Locate the cell with the specified text and output its [x, y] center coordinate. 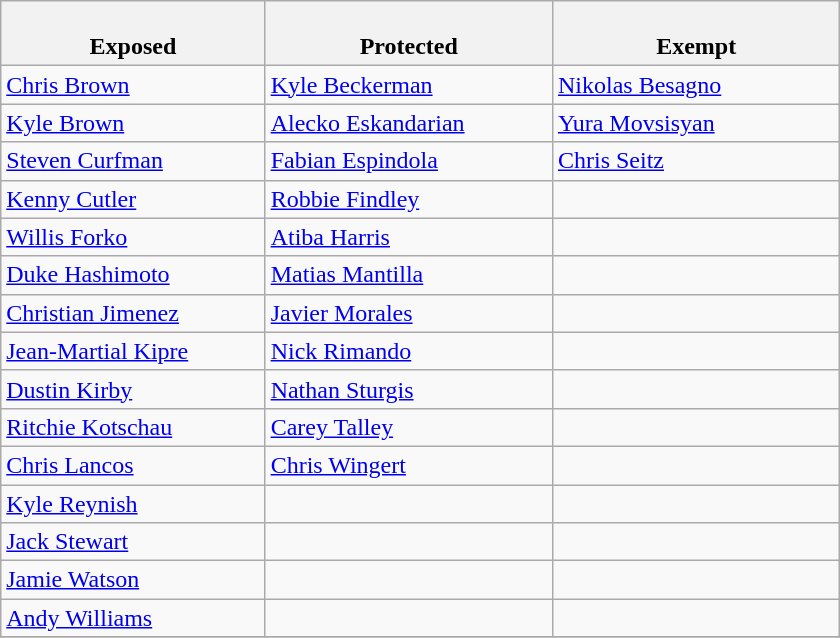
Jamie Watson [133, 580]
Kyle Brown [133, 123]
Chris Lancos [133, 465]
Nick Rimando [408, 351]
Chris Seitz [696, 161]
Christian Jimenez [133, 313]
Protected [408, 34]
Jack Stewart [133, 542]
Exposed [133, 34]
Yura Movsisyan [696, 123]
Ritchie Kotschau [133, 427]
Jean-Martial Kipre [133, 351]
Kenny Cutler [133, 199]
Steven Curfman [133, 161]
Dustin Kirby [133, 389]
Javier Morales [408, 313]
Atiba Harris [408, 237]
Duke Hashimoto [133, 275]
Alecko Eskandarian [408, 123]
Nathan Sturgis [408, 389]
Chris Brown [133, 85]
Chris Wingert [408, 465]
Matias Mantilla [408, 275]
Fabian Espindola [408, 161]
Kyle Beckerman [408, 85]
Carey Talley [408, 427]
Exempt [696, 34]
Willis Forko [133, 237]
Kyle Reynish [133, 503]
Robbie Findley [408, 199]
Andy Williams [133, 618]
Nikolas Besagno [696, 85]
